Return (X, Y) of the center of cell containing provided text 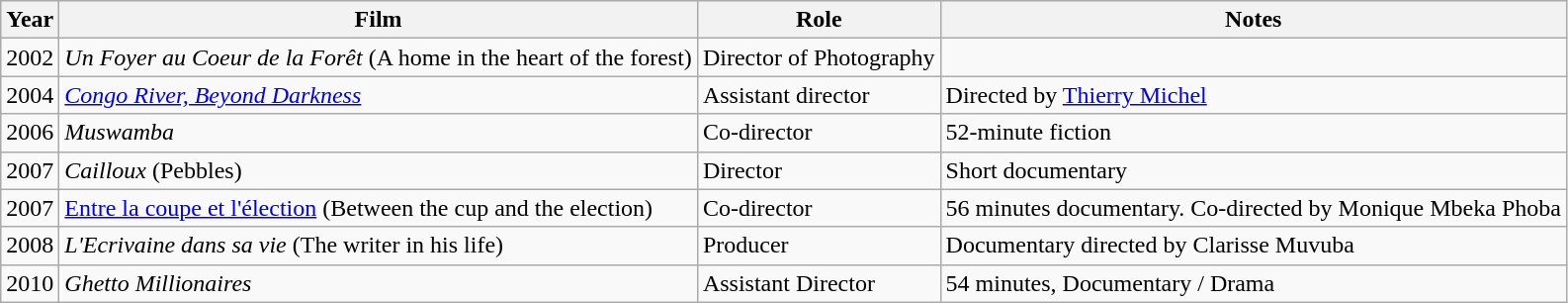
Documentary directed by Clarisse Muvuba (1254, 246)
Un Foyer au Coeur de la Forêt (A home in the heart of the forest) (379, 57)
Notes (1254, 20)
2006 (30, 133)
52-minute fiction (1254, 133)
2008 (30, 246)
2004 (30, 95)
Role (819, 20)
Congo River, Beyond Darkness (379, 95)
Directed by Thierry Michel (1254, 95)
Cailloux (Pebbles) (379, 170)
2002 (30, 57)
Film (379, 20)
Producer (819, 246)
54 minutes, Documentary / Drama (1254, 283)
Assistant director (819, 95)
Director (819, 170)
L'Ecrivaine dans sa vie (The writer in his life) (379, 246)
Ghetto Millionaires (379, 283)
Muswamba (379, 133)
Assistant Director (819, 283)
Short documentary (1254, 170)
Year (30, 20)
Entre la coupe et l'élection (Between the cup and the election) (379, 208)
2010 (30, 283)
Director of Photography (819, 57)
56 minutes documentary. Co-directed by Monique Mbeka Phoba (1254, 208)
